From the cell containing the given text, extract its center point as [x, y] coordinate. 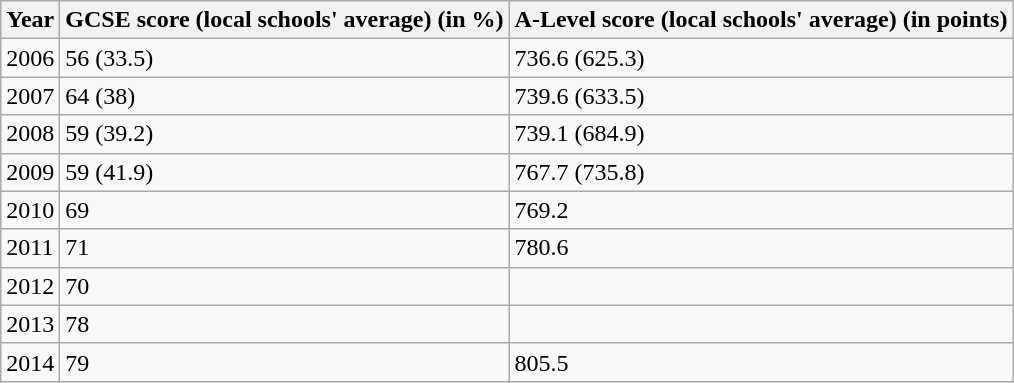
59 (41.9) [284, 172]
2006 [30, 58]
2011 [30, 248]
739.6 (633.5) [761, 96]
56 (33.5) [284, 58]
GCSE score (local schools' average) (in %) [284, 20]
805.5 [761, 362]
Year [30, 20]
A-Level score (local schools' average) (in points) [761, 20]
78 [284, 324]
2007 [30, 96]
59 (39.2) [284, 134]
767.7 (735.8) [761, 172]
2010 [30, 210]
739.1 (684.9) [761, 134]
71 [284, 248]
780.6 [761, 248]
79 [284, 362]
2012 [30, 286]
69 [284, 210]
2008 [30, 134]
2014 [30, 362]
769.2 [761, 210]
2009 [30, 172]
2013 [30, 324]
64 (38) [284, 96]
736.6 (625.3) [761, 58]
70 [284, 286]
